From the cell containing the given text, extract its center point as [X, Y] coordinate. 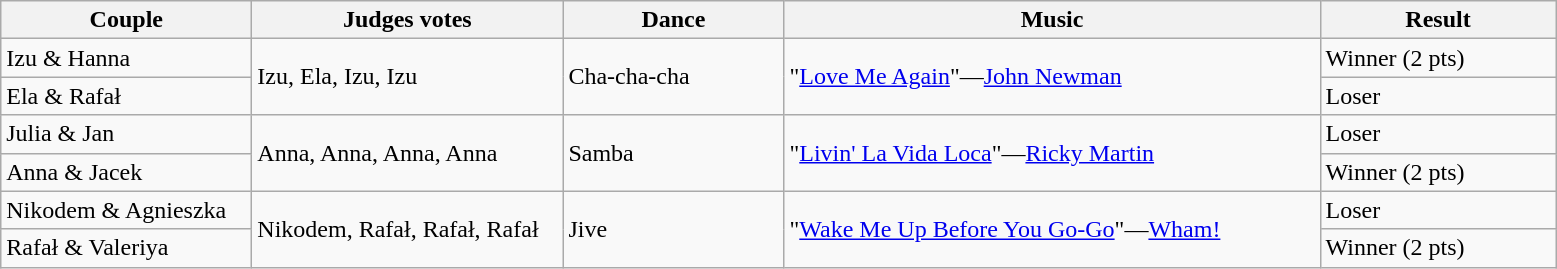
Julia & Jan [126, 134]
Samba [674, 153]
Music [1052, 20]
"Livin' La Vida Loca"—Ricky Martin [1052, 153]
Izu, Ela, Izu, Izu [408, 77]
Jive [674, 229]
Judges votes [408, 20]
Couple [126, 20]
Anna, Anna, Anna, Anna [408, 153]
Nikodem, Rafał, Rafał, Rafał [408, 229]
"Love Me Again"—John Newman [1052, 77]
Rafał & Valeriya [126, 248]
"Wake Me Up Before You Go-Go"—Wham! [1052, 229]
Izu & Hanna [126, 58]
Dance [674, 20]
Cha-cha-cha [674, 77]
Ela & Rafał [126, 96]
Nikodem & Agnieszka [126, 210]
Anna & Jacek [126, 172]
Result [1438, 20]
